Determine the (X, Y) coordinate at the center of the cell enclosing the given text.  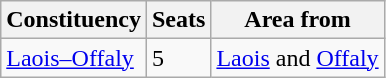
Area from (298, 20)
Laois and Offaly (298, 58)
Seats (178, 20)
Laois–Offaly (74, 58)
5 (178, 58)
Constituency (74, 20)
